Scan for the cell matching the given text and deliver its (X, Y) coordinate at center. 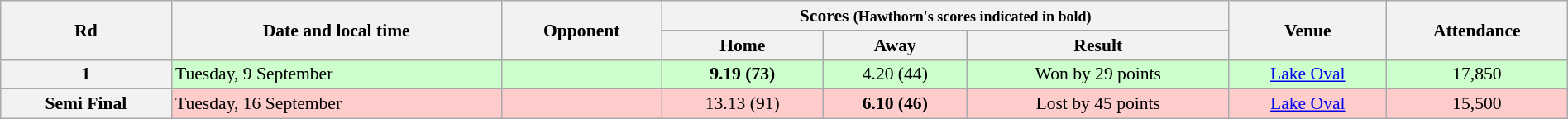
1 (86, 74)
6.10 (46) (895, 104)
Rd (86, 30)
13.13 (91) (743, 104)
Result (1098, 45)
Home (743, 45)
Scores (Hawthorn's scores indicated in bold) (945, 16)
15,500 (1477, 104)
Venue (1307, 30)
Opponent (581, 30)
Lost by 45 points (1098, 104)
4.20 (44) (895, 74)
Tuesday, 9 September (336, 74)
Date and local time (336, 30)
9.19 (73) (743, 74)
Attendance (1477, 30)
Tuesday, 16 September (336, 104)
Away (895, 45)
17,850 (1477, 74)
Won by 29 points (1098, 74)
Semi Final (86, 104)
